Pinpoint the cell where the given text exists, returning its [X, Y] midpoint coordinate. 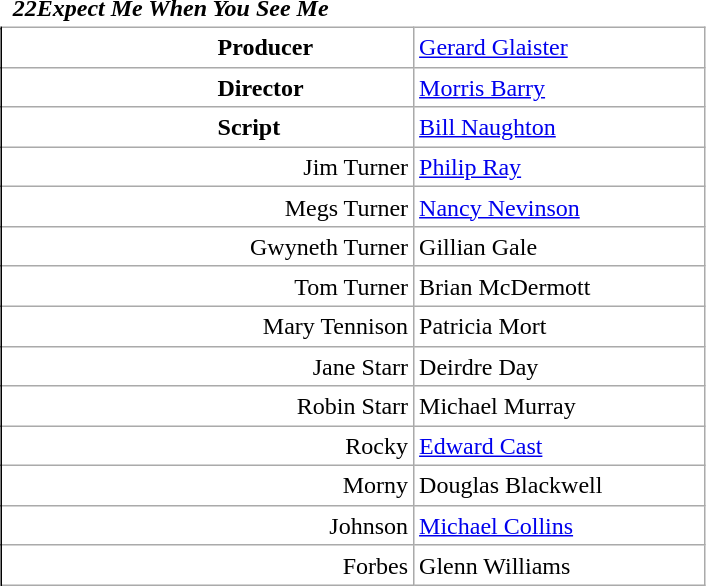
Michael Collins [560, 525]
Johnson [208, 525]
Michael Murray [560, 406]
Producer [208, 47]
Script [208, 127]
Morris Barry [560, 87]
Philip Ray [560, 167]
Jim Turner [208, 167]
Tom Turner [208, 286]
Gillian Gale [560, 247]
Brian McDermott [560, 286]
Nancy Nevinson [560, 207]
Edward Cast [560, 446]
Forbes [208, 565]
Gerard Glaister [560, 47]
Robin Starr [208, 406]
Jane Starr [208, 366]
Bill Naughton [560, 127]
Douglas Blackwell [560, 486]
Deirdre Day [560, 366]
Glenn Williams [560, 565]
Director [208, 87]
Morny [208, 486]
Patricia Mort [560, 326]
Megs Turner [208, 207]
Rocky [208, 446]
Mary Tennison [208, 326]
Gwyneth Turner [208, 247]
